Pinpoint the cell where the given text exists, returning its [X, Y] midpoint coordinate. 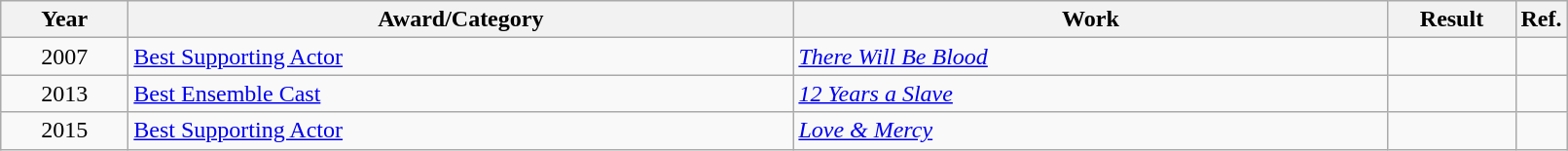
2007 [64, 57]
2013 [64, 94]
Work [1090, 19]
Award/Category [461, 19]
There Will Be Blood [1090, 57]
Best Ensemble Cast [461, 94]
12 Years a Slave [1090, 94]
Year [64, 19]
Ref. [1542, 19]
2015 [64, 131]
Result [1452, 19]
Love & Mercy [1090, 131]
